Detect which cell encompasses the target text, then output its [X, Y] center coordinate. 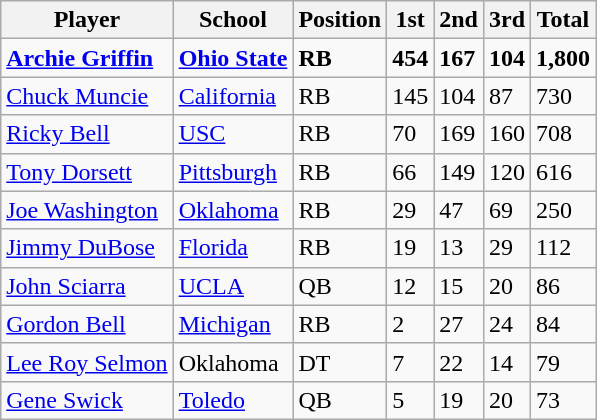
616 [564, 172]
5 [410, 400]
Position [340, 20]
454 [410, 58]
87 [506, 96]
149 [459, 172]
Chuck Muncie [87, 96]
Ohio State [233, 58]
47 [459, 210]
120 [506, 172]
160 [506, 134]
708 [564, 134]
169 [459, 134]
73 [564, 400]
UCLA [233, 286]
22 [459, 362]
7 [410, 362]
DT [340, 362]
27 [459, 324]
2nd [459, 20]
730 [564, 96]
70 [410, 134]
2 [410, 324]
Joe Washington [87, 210]
Gordon Bell [87, 324]
John Sciarra [87, 286]
167 [459, 58]
Total [564, 20]
Pittsburgh [233, 172]
Gene Swick [87, 400]
Tony Dorsett [87, 172]
3rd [506, 20]
86 [564, 286]
66 [410, 172]
School [233, 20]
1,800 [564, 58]
Michigan [233, 324]
California [233, 96]
13 [459, 248]
Lee Roy Selmon [87, 362]
Toledo [233, 400]
24 [506, 324]
Player [87, 20]
250 [564, 210]
1st [410, 20]
Jimmy DuBose [87, 248]
79 [564, 362]
84 [564, 324]
14 [506, 362]
12 [410, 286]
Florida [233, 248]
Archie Griffin [87, 58]
69 [506, 210]
15 [459, 286]
USC [233, 134]
Ricky Bell [87, 134]
145 [410, 96]
112 [564, 248]
